Provide the [X, Y] coordinate of the cell's center where the given text is located.  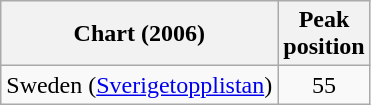
Sweden (Sverigetopplistan) [140, 85]
Chart (2006) [140, 34]
Peakposition [324, 34]
55 [324, 85]
